Provide the (X, Y) coordinate of the cell's center where the given text is located.  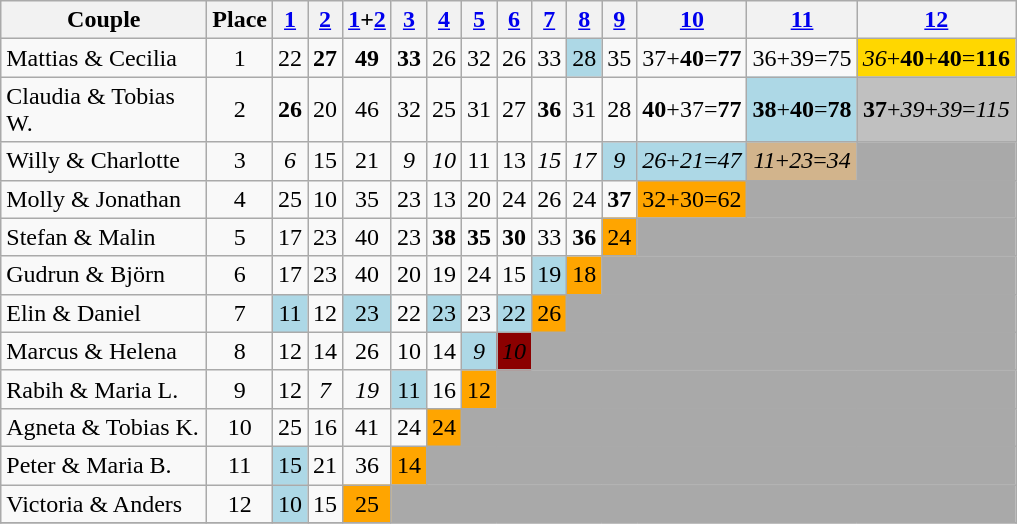
Mattias & Cecilia (104, 58)
37 (620, 199)
Stefan & Malin (104, 237)
Couple (104, 20)
37+40=77 (692, 58)
38+40=78 (802, 110)
30 (514, 237)
36+40+40=116 (936, 58)
36+39=75 (802, 58)
49 (368, 58)
Victoria & Anders (104, 503)
11+23=34 (802, 161)
Elin & Daniel (104, 313)
18 (584, 275)
Willy & Charlotte (104, 161)
41 (368, 427)
1+2 (368, 20)
26+21=47 (692, 161)
37+39+39=115 (936, 110)
Rabih & Maria L. (104, 389)
Peter & Maria B. (104, 465)
Molly & Jonathan (104, 199)
Claudia & Tobias W. (104, 110)
46 (368, 110)
38 (444, 237)
Gudrun & Björn (104, 275)
Place (240, 20)
40+37=77 (692, 110)
Agneta & Tobias K. (104, 427)
Marcus & Helena (104, 351)
32+30=62 (692, 199)
